Return the (X, Y) coordinate for the center point of the cell that contains the specified text.  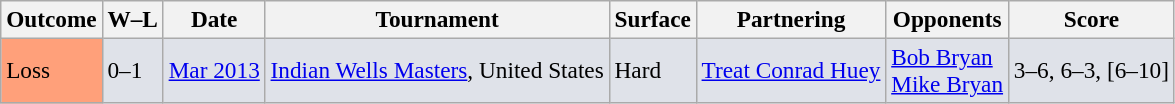
Tournament (437, 19)
W–L (132, 19)
Partnering (791, 19)
Mar 2013 (214, 70)
Opponents (948, 19)
0–1 (132, 70)
Bob Bryan Mike Bryan (948, 70)
Surface (652, 19)
Treat Conrad Huey (791, 70)
Hard (652, 70)
Outcome (52, 19)
Loss (52, 70)
3–6, 6–3, [6–10] (1091, 70)
Date (214, 19)
Score (1091, 19)
Indian Wells Masters, United States (437, 70)
